Provide the [x, y] coordinate of the cell's center where the given text is located.  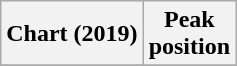
Chart (2019) [72, 34]
Peakposition [189, 34]
